Return [x, y] of the center of cell containing provided text 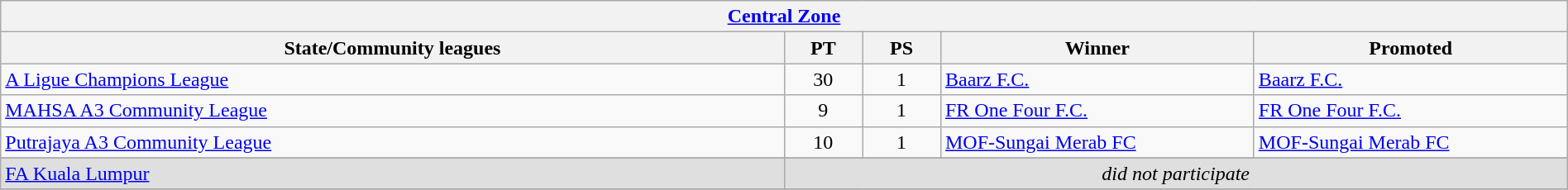
10 [824, 142]
did not participate [1176, 173]
Central Zone [784, 17]
MAHSA A3 Community League [392, 111]
Promoted [1411, 48]
FA Kuala Lumpur [392, 173]
PS [901, 48]
PT [824, 48]
State/Community leagues [392, 48]
Winner [1097, 48]
Putrajaya A3 Community League [392, 142]
9 [824, 111]
30 [824, 79]
A Ligue Champions League [392, 79]
